For the text-containing cell, return its midpoint in (X, Y) coordinate format. 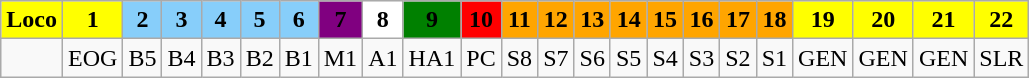
Loco (32, 20)
S7 (556, 58)
9 (432, 20)
S1 (774, 58)
10 (481, 20)
S3 (701, 58)
12 (556, 20)
1 (92, 20)
S6 (592, 58)
B2 (260, 58)
EOG (92, 58)
B3 (220, 58)
21 (943, 20)
PC (481, 58)
8 (383, 20)
S8 (519, 58)
6 (298, 20)
S5 (628, 58)
B4 (182, 58)
20 (883, 20)
SLR (1002, 58)
S4 (665, 58)
A1 (383, 58)
7 (340, 20)
B5 (142, 58)
16 (701, 20)
S2 (738, 58)
M1 (340, 58)
19 (823, 20)
22 (1002, 20)
18 (774, 20)
14 (628, 20)
11 (519, 20)
4 (220, 20)
13 (592, 20)
15 (665, 20)
3 (182, 20)
5 (260, 20)
HA1 (432, 58)
B1 (298, 58)
17 (738, 20)
2 (142, 20)
